Provide the [X, Y] coordinate of the cell's center where the given text is located.  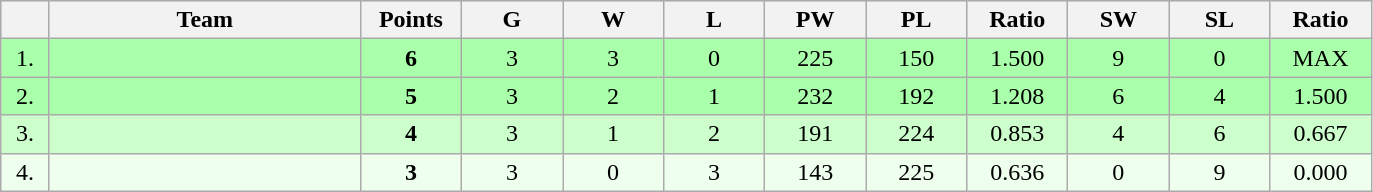
232 [816, 96]
1. [26, 58]
0.000 [1320, 172]
191 [816, 134]
SW [1118, 20]
0.636 [1018, 172]
Team [204, 20]
0.667 [1320, 134]
1.208 [1018, 96]
3. [26, 134]
G [512, 20]
2. [26, 96]
4. [26, 172]
PW [816, 20]
192 [916, 96]
PL [916, 20]
W [612, 20]
L [714, 20]
SL [1220, 20]
MAX [1320, 58]
0.853 [1018, 134]
150 [916, 58]
224 [916, 134]
5 [410, 96]
143 [816, 172]
Points [410, 20]
